Find where the given text appears and provide that cell's center as [X, Y] coordinate. 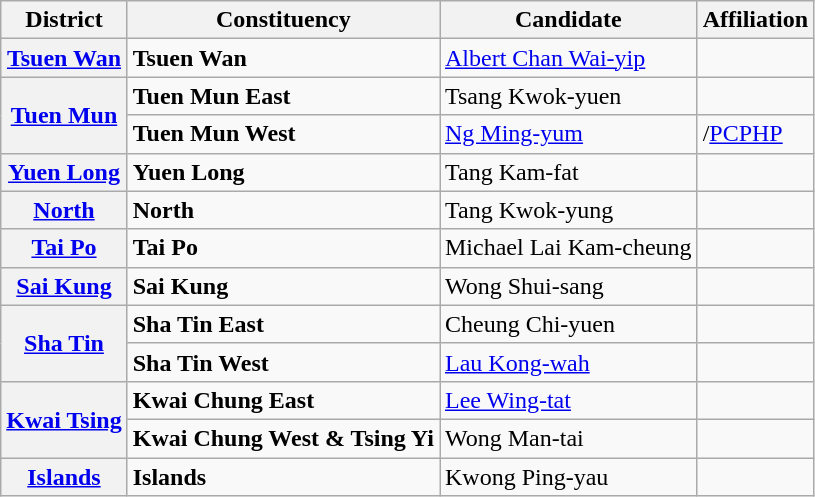
Constituency [283, 20]
Lee Wing-tat [569, 400]
Tang Kam-fat [569, 172]
Cheung Chi-yuen [569, 324]
Kwong Ping-yau [569, 477]
Kwai Chung East [283, 400]
Candidate [569, 20]
Kwai Tsing [64, 419]
Kwai Chung West & Tsing Yi [283, 438]
Sha Tin [64, 343]
Tsang Kwok-yuen [569, 96]
Michael Lai Kam-cheung [569, 248]
Tuen Mun [64, 115]
Tang Kwok-yung [569, 210]
/PCPHP [755, 134]
Sha Tin West [283, 362]
District [64, 20]
Albert Chan Wai-yip [569, 58]
Sha Tin East [283, 324]
Tuen Mun East [283, 96]
Wong Shui-sang [569, 286]
Affiliation [755, 20]
Wong Man-tai [569, 438]
Tuen Mun West [283, 134]
Lau Kong-wah [569, 362]
Ng Ming-yum [569, 134]
